Return [X, Y] of the center of cell containing provided text 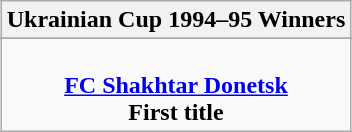
Ukrainian Cup 1994–95 Winners [176, 20]
FC Shakhtar DonetskFirst title [176, 85]
